Capture the cell that displays the provided text and extract its (X, Y) central coordinate. 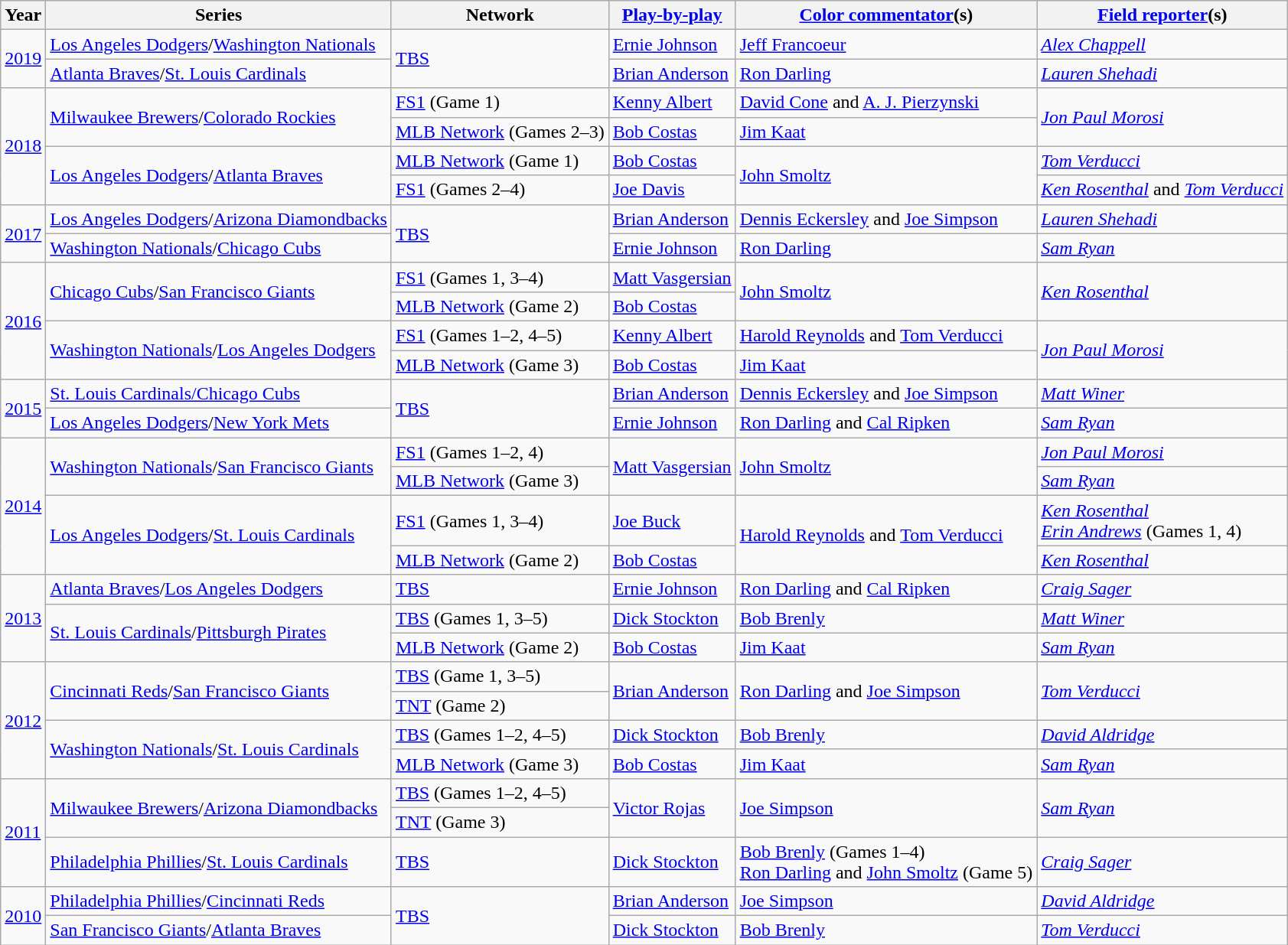
Victor Rojas (672, 807)
Milwaukee Brewers/Arizona Diamondbacks (219, 807)
FS1 (Games 1–2, 4–5) (500, 335)
2013 (23, 618)
Cincinnati Reds/San Francisco Giants (219, 691)
Ken Rosenthal and Tom Verducci (1162, 190)
Atlanta Braves/St. Louis Cardinals (219, 73)
Los Angeles Dodgers/St. Louis Cardinals (219, 536)
St. Louis Cardinals/Chicago Cubs (219, 394)
Los Angeles Dodgers/New York Mets (219, 423)
MLB Network (Game 1) (500, 161)
Alex Chappell (1162, 44)
Joe Buck (672, 520)
Year (23, 15)
MLB Network (Games 2–3) (500, 132)
TBS (Game 1, 3–5) (500, 676)
Play-by-play (672, 15)
Jeff Francoeur (886, 44)
2018 (23, 146)
Bob Brenly (Games 1–4)Ron Darling and John Smoltz (Game 5) (886, 862)
Philadelphia Phillies/Cincinnati Reds (219, 901)
St. Louis Cardinals/Pittsburgh Pirates (219, 633)
Washington Nationals/Los Angeles Dodgers (219, 350)
FS1 (Games 1–2, 4) (500, 452)
2017 (23, 233)
Philadelphia Phillies/St. Louis Cardinals (219, 862)
Milwaukee Brewers/Colorado Rockies (219, 117)
2012 (23, 720)
2016 (23, 321)
Joe Davis (672, 190)
Ron Darling and Joe Simpson (886, 691)
Los Angeles Dodgers/Atlanta Braves (219, 175)
Ken RosenthalErin Andrews (Games 1, 4) (1162, 520)
2014 (23, 507)
Washington Nationals/San Francisco Giants (219, 467)
FS1 (Games 2–4) (500, 190)
San Francisco Giants/Atlanta Braves (219, 930)
Chicago Cubs/San Francisco Giants (219, 292)
TNT (Game 2) (500, 705)
2011 (23, 833)
2019 (23, 59)
TNT (Game 3) (500, 822)
2015 (23, 409)
David Cone and A. J. Pierzynski (886, 103)
Los Angeles Dodgers/Arizona Diamondbacks (219, 219)
Los Angeles Dodgers/Washington Nationals (219, 44)
Color commentator(s) (886, 15)
Atlanta Braves/Los Angeles Dodgers (219, 589)
2010 (23, 916)
Network (500, 15)
FS1 (Game 1) (500, 103)
Field reporter(s) (1162, 15)
TBS (Games 1, 3–5) (500, 618)
Washington Nationals/Chicago Cubs (219, 248)
Washington Nationals/St. Louis Cardinals (219, 749)
Series (219, 15)
